Extract the [X, Y] coordinate from the center of the cell holding the provided text.  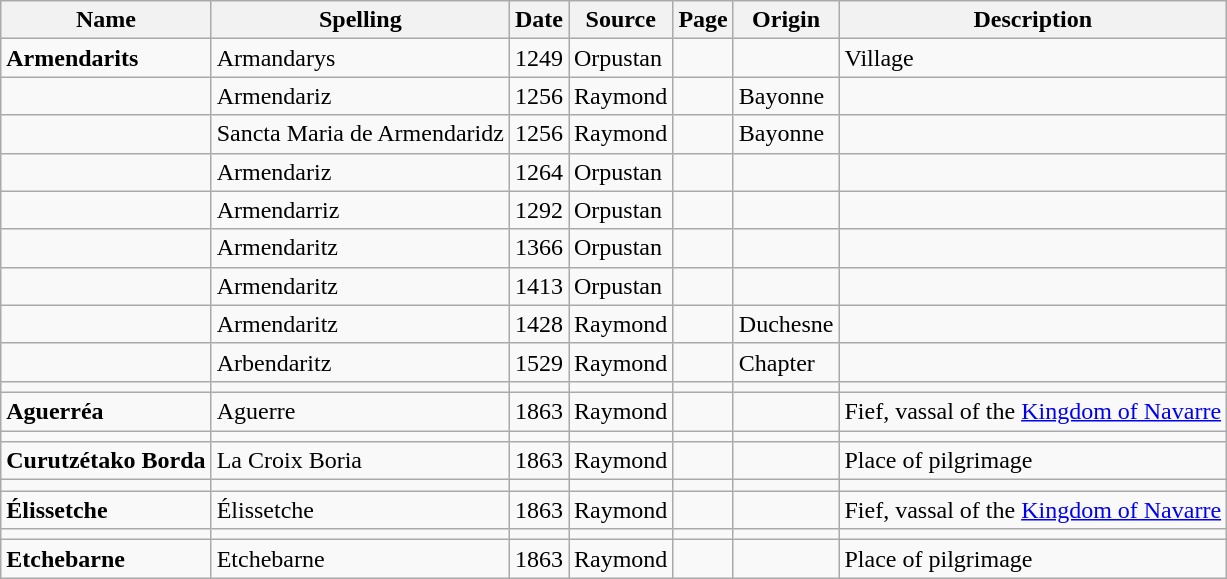
Name [106, 20]
1249 [538, 58]
1428 [538, 324]
Source [620, 20]
Page [703, 20]
Description [1033, 20]
Armandarys [360, 58]
Armendarriz [360, 210]
Spelling [360, 20]
1366 [538, 248]
Sancta Maria de Armendaridz [360, 134]
1529 [538, 362]
Village [1033, 58]
La Croix Boria [360, 461]
1264 [538, 172]
Origin [786, 20]
Curutzétako Borda [106, 461]
Armendarits [106, 58]
1292 [538, 210]
Aguerréa [106, 411]
Chapter [786, 362]
Arbendaritz [360, 362]
Duchesne [786, 324]
1413 [538, 286]
Aguerre [360, 411]
Date [538, 20]
